From the cell containing the given text, extract its center point as [X, Y] coordinate. 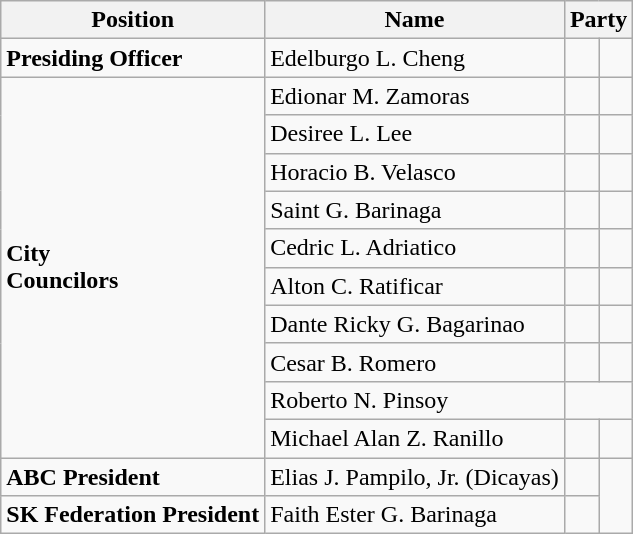
Horacio B. Velasco [415, 172]
Saint G. Barinaga [415, 210]
Cedric L. Adriatico [415, 248]
Desiree L. Lee [415, 134]
Michael Alan Z. Ranillo [415, 438]
Elias J. Pampilo, Jr. (Dicayas) [415, 477]
Faith Ester G. Barinaga [415, 515]
CityCouncilors [133, 268]
Edelburgo L. Cheng [415, 58]
Name [415, 20]
Party [598, 20]
ABC President [133, 477]
SK Federation President [133, 515]
Alton C. Ratificar [415, 286]
Presiding Officer [133, 58]
Roberto N. Pinsoy [415, 400]
Edionar M. Zamoras [415, 96]
Dante Ricky G. Bagarinao [415, 324]
Position [133, 20]
Cesar B. Romero [415, 362]
